Capture the cell that displays the provided text and extract its (X, Y) central coordinate. 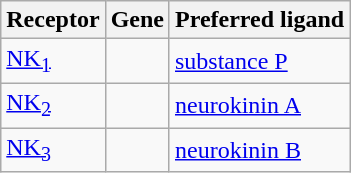
NK2 (53, 105)
NK3 (53, 150)
neurokinin B (259, 150)
neurokinin A (259, 105)
NK1 (53, 61)
Gene (137, 20)
Receptor (53, 20)
Preferred ligand (259, 20)
substance P (259, 61)
